Provide the [x, y] coordinate of the cell's center where the given text is located.  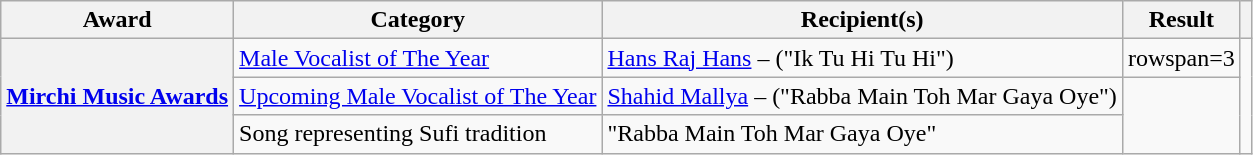
Male Vocalist of The Year [418, 58]
Recipient(s) [862, 20]
Result [1181, 20]
rowspan=3 [1181, 58]
Hans Raj Hans – ("Ik Tu Hi Tu Hi") [862, 58]
Mirchi Music Awards [118, 96]
Song representing Sufi tradition [418, 134]
Category [418, 20]
Shahid Mallya – ("Rabba Main Toh Mar Gaya Oye") [862, 96]
Upcoming Male Vocalist of The Year [418, 96]
"Rabba Main Toh Mar Gaya Oye" [862, 134]
Award [118, 20]
